Return [X, Y] of the center of cell containing provided text 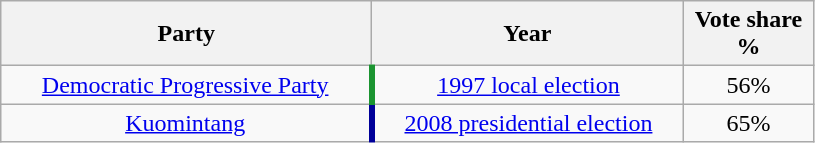
1997 local election [528, 85]
Vote share % [748, 34]
Kuomintang [186, 123]
Year [528, 34]
65% [748, 123]
56% [748, 85]
Party [186, 34]
2008 presidential election [528, 123]
Democratic Progressive Party [186, 85]
